Capture the cell that displays the provided text and extract its (X, Y) central coordinate. 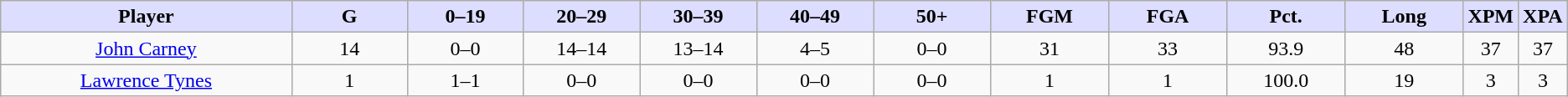
48 (1404, 48)
1–1 (465, 80)
G (349, 17)
33 (1168, 48)
20–29 (581, 17)
40–49 (814, 17)
4–5 (814, 48)
Pct. (1287, 17)
13–14 (699, 48)
XPM (1491, 17)
FGM (1049, 17)
John Carney (146, 48)
XPA (1543, 17)
14–14 (581, 48)
50+ (932, 17)
FGA (1168, 17)
100.0 (1287, 80)
Long (1404, 17)
93.9 (1287, 48)
0–19 (465, 17)
19 (1404, 80)
31 (1049, 48)
Lawrence Tynes (146, 80)
Player (146, 17)
14 (349, 48)
30–39 (699, 17)
